Output the (x, y) coordinate of the center of the cell containing the given text.  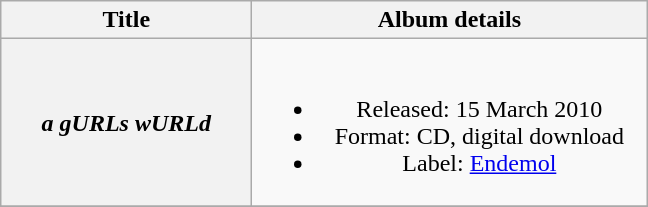
Title (126, 20)
Released: 15 March 2010Format: CD, digital downloadLabel: Endemol (450, 122)
Album details (450, 20)
a gURLs wURLd (126, 122)
